Scan for the cell matching the given text and deliver its [X, Y] coordinate at center. 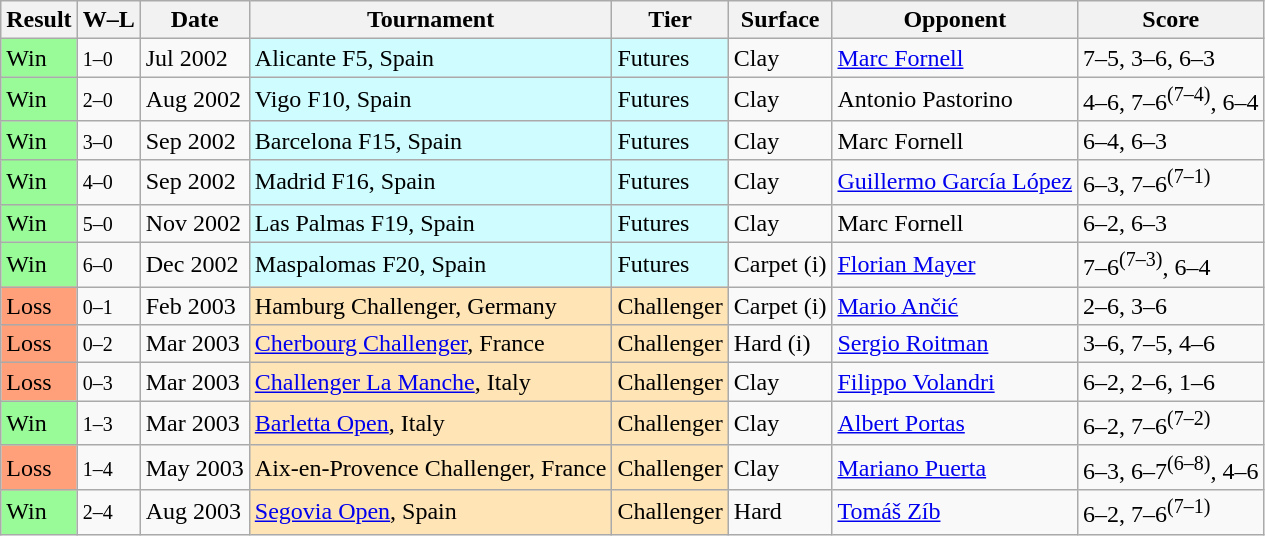
6–2, 6–3 [1171, 223]
1–4 [108, 468]
Dec 2002 [194, 264]
Tournament [430, 20]
Hamburg Challenger, Germany [430, 306]
5–0 [108, 223]
6–3, 6–7(6–8), 4–6 [1171, 468]
Guillermo García López [955, 182]
6–3, 7–6(7–1) [1171, 182]
Barcelona F15, Spain [430, 140]
Segovia Open, Spain [430, 512]
Florian Mayer [955, 264]
Barletta Open, Italy [430, 424]
6–2, 7–6(7–2) [1171, 424]
Surface [780, 20]
Alicante F5, Spain [430, 58]
Score [1171, 20]
Maspalomas F20, Spain [430, 264]
4–6, 7–6(7–4), 6–4 [1171, 100]
Result [39, 20]
7–6(7–3), 6–4 [1171, 264]
W–L [108, 20]
2–6, 3–6 [1171, 306]
6–0 [108, 264]
Tier [670, 20]
Filippo Volandri [955, 382]
6–2, 2–6, 1–6 [1171, 382]
May 2003 [194, 468]
1–0 [108, 58]
7–5, 3–6, 6–3 [1171, 58]
Madrid F16, Spain [430, 182]
Nov 2002 [194, 223]
Albert Portas [955, 424]
Challenger La Manche, Italy [430, 382]
Antonio Pastorino [955, 100]
Tomáš Zíb [955, 512]
Vigo F10, Spain [430, 100]
1–3 [108, 424]
Hard [780, 512]
Mario Ančić [955, 306]
Mariano Puerta [955, 468]
0–1 [108, 306]
Las Palmas F19, Spain [430, 223]
2–4 [108, 512]
3–0 [108, 140]
Date [194, 20]
Opponent [955, 20]
Cherbourg Challenger, France [430, 344]
Aix-en-Provence Challenger, France [430, 468]
6–2, 7–6(7–1) [1171, 512]
Aug 2002 [194, 100]
3–6, 7–5, 4–6 [1171, 344]
Aug 2003 [194, 512]
0–3 [108, 382]
6–4, 6–3 [1171, 140]
Sergio Roitman [955, 344]
Feb 2003 [194, 306]
Hard (i) [780, 344]
2–0 [108, 100]
4–0 [108, 182]
Jul 2002 [194, 58]
0–2 [108, 344]
